For the text-containing cell, return its midpoint in [X, Y] coordinate format. 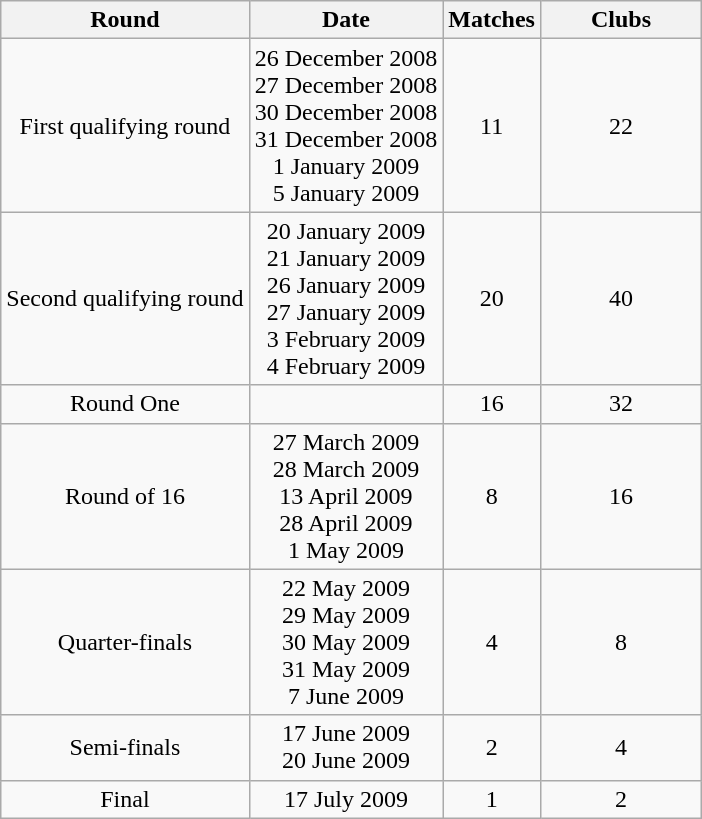
Round [125, 20]
27 March 200928 March 200913 April 200928 April 20091 May 2009 [346, 496]
17 June 200920 June 2009 [346, 748]
17 July 2009 [346, 799]
26 December 200827 December 200830 December 200831 December 20081 January 20095 January 2009 [346, 126]
Matches [492, 20]
Clubs [620, 20]
Final [125, 799]
Date [346, 20]
20 January 200921 January 200926 January 200927 January 20093 February 20094 February 2009 [346, 298]
20 [492, 298]
First qualifying round [125, 126]
32 [620, 404]
Round of 16 [125, 496]
22 [620, 126]
Round One [125, 404]
40 [620, 298]
22 May 200929 May 200930 May 200931 May 20097 June 2009 [346, 642]
Quarter-finals [125, 642]
11 [492, 126]
1 [492, 799]
Semi-finals [125, 748]
Second qualifying round [125, 298]
